Capture the cell that displays the provided text and extract its (X, Y) central coordinate. 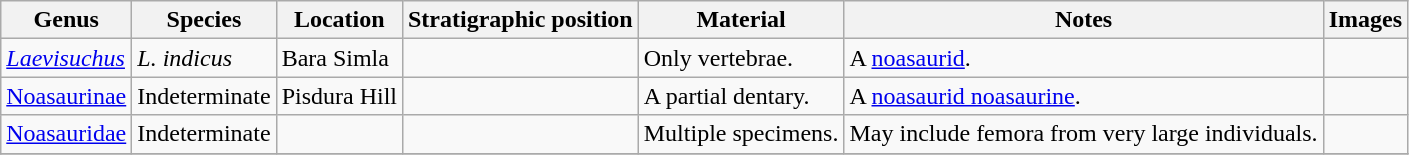
Images (1365, 20)
Noasauridae (66, 134)
A noasaurid noasaurine. (1084, 96)
Pisdura Hill (339, 96)
Genus (66, 20)
Material (741, 20)
L. indicus (204, 58)
Multiple specimens. (741, 134)
Species (204, 20)
May include femora from very large individuals. (1084, 134)
Only vertebrae. (741, 58)
Location (339, 20)
A partial dentary. (741, 96)
Bara Simla (339, 58)
Noasaurinae (66, 96)
A noasaurid. (1084, 58)
Laevisuchus (66, 58)
Notes (1084, 20)
Stratigraphic position (520, 20)
